Find where the given text appears and provide that cell's center as [X, Y] coordinate. 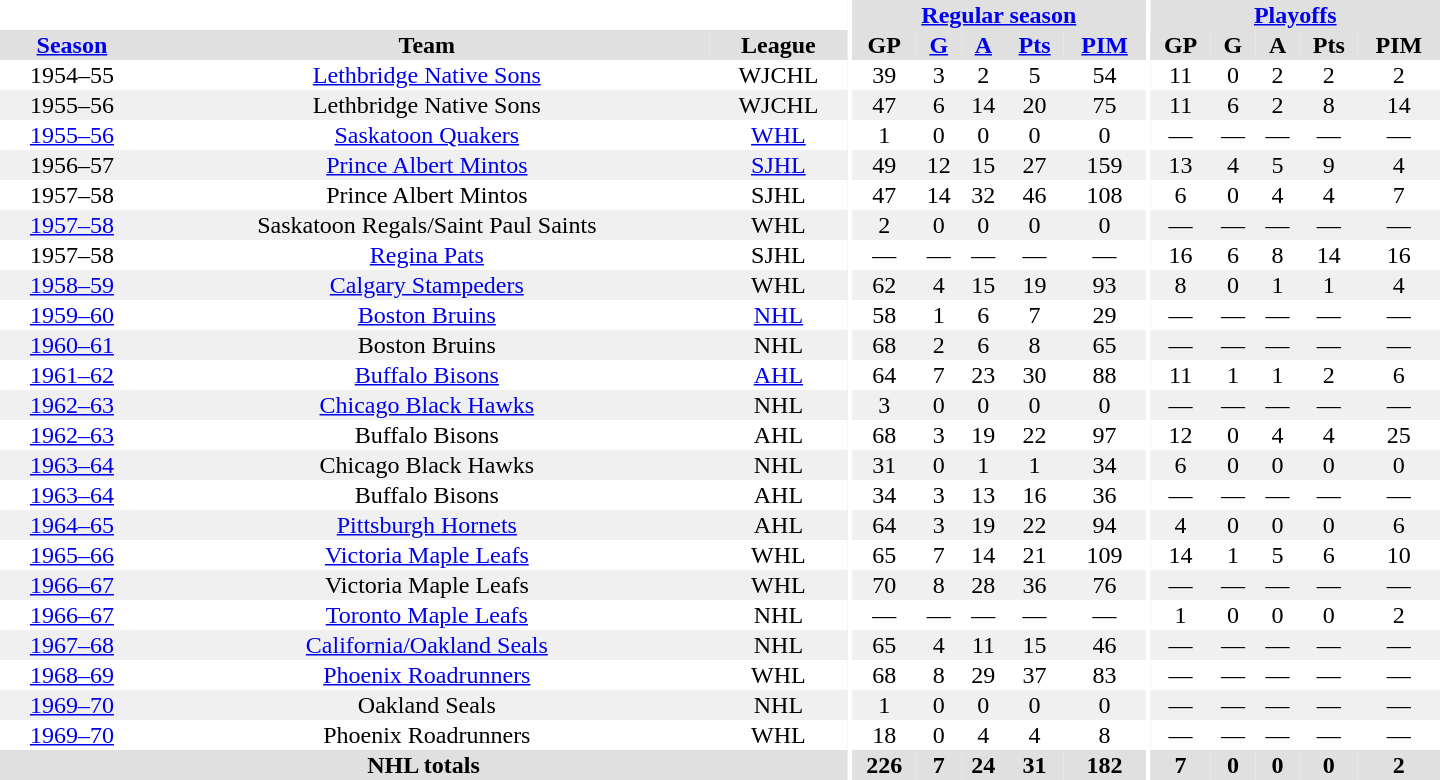
Pittsburgh Hornets [427, 525]
Saskatoon Regals/Saint Paul Saints [427, 225]
Playoffs [1296, 15]
Calgary Stampeders [427, 285]
28 [984, 585]
9 [1329, 165]
76 [1105, 585]
37 [1035, 675]
32 [984, 195]
1956–57 [72, 165]
159 [1105, 165]
Regular season [999, 15]
182 [1105, 765]
75 [1105, 105]
58 [884, 315]
1968–69 [72, 675]
Season [72, 45]
30 [1035, 375]
109 [1105, 555]
97 [1105, 435]
10 [1399, 555]
93 [1105, 285]
Regina Pats [427, 255]
1961–62 [72, 375]
49 [884, 165]
1960–61 [72, 345]
Toronto Maple Leafs [427, 615]
24 [984, 765]
1958–59 [72, 285]
California/Oakland Seals [427, 645]
226 [884, 765]
18 [884, 735]
NHL totals [424, 765]
108 [1105, 195]
1964–65 [72, 525]
1959–60 [72, 315]
League [778, 45]
1967–68 [72, 645]
94 [1105, 525]
1965–66 [72, 555]
Saskatoon Quakers [427, 135]
83 [1105, 675]
23 [984, 375]
20 [1035, 105]
70 [884, 585]
27 [1035, 165]
1954–55 [72, 75]
54 [1105, 75]
88 [1105, 375]
Oakland Seals [427, 705]
Team [427, 45]
25 [1399, 435]
21 [1035, 555]
39 [884, 75]
62 [884, 285]
